Locate the cell with the specified text and output its (x, y) center coordinate. 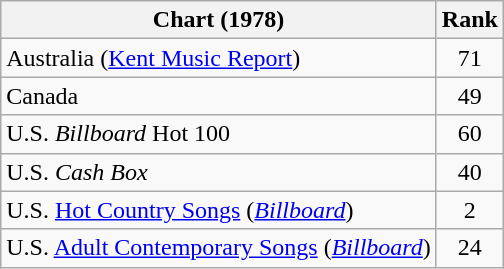
49 (470, 96)
Australia (Kent Music Report) (219, 58)
U.S. Adult Contemporary Songs (Billboard) (219, 248)
U.S. Cash Box (219, 172)
U.S. Billboard Hot 100 (219, 134)
71 (470, 58)
60 (470, 134)
Chart (1978) (219, 20)
2 (470, 210)
24 (470, 248)
40 (470, 172)
Rank (470, 20)
Canada (219, 96)
U.S. Hot Country Songs (Billboard) (219, 210)
